Identify which cell holds the provided text, then report its (x, y) central coordinate. 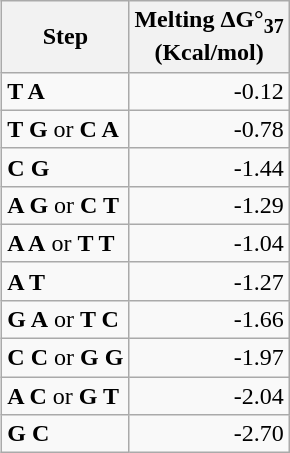
C G (66, 167)
-1.29 (209, 205)
-0.12 (209, 91)
-2.70 (209, 434)
-2.04 (209, 396)
-1.27 (209, 281)
G C (66, 434)
Step (66, 36)
-1.44 (209, 167)
-0.78 (209, 129)
Melting ΔG°37 (Kcal/mol) (209, 36)
-1.04 (209, 243)
-1.97 (209, 358)
G A or T C (66, 319)
C C or G G (66, 358)
A C or G T (66, 396)
-1.66 (209, 319)
T A (66, 91)
A A or T T (66, 243)
T G or C A (66, 129)
A T (66, 281)
A G or C T (66, 205)
